Pinpoint the cell where the given text exists, returning its (X, Y) midpoint coordinate. 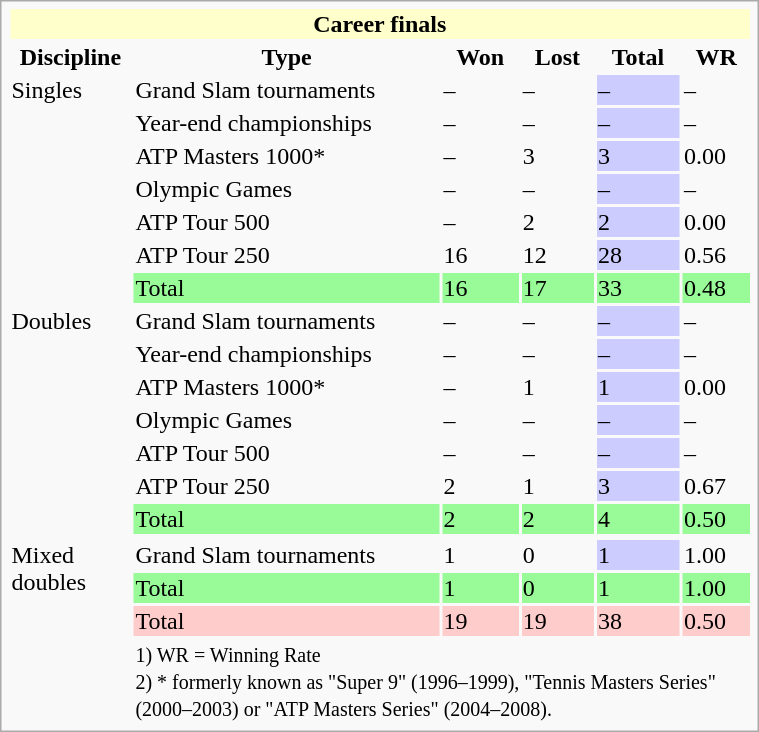
Lost (557, 57)
Doubles (70, 420)
0.67 (716, 486)
Discipline (70, 57)
17 (557, 288)
4 (638, 519)
Type (286, 57)
33 (638, 288)
12 (557, 255)
0.56 (716, 255)
Mixed doubles (70, 632)
28 (638, 255)
Career finals (380, 24)
Singles (70, 189)
Won (480, 57)
1) WR = Winning Rate 2) * formerly known as "Super 9" (1996–1999), "Tennis Masters Series" (2000–2003) or "ATP Masters Series" (2004–2008). (442, 681)
38 (638, 621)
WR (716, 57)
0.48 (716, 288)
